Determine the [X, Y] coordinate at the center of the cell enclosing the given text.  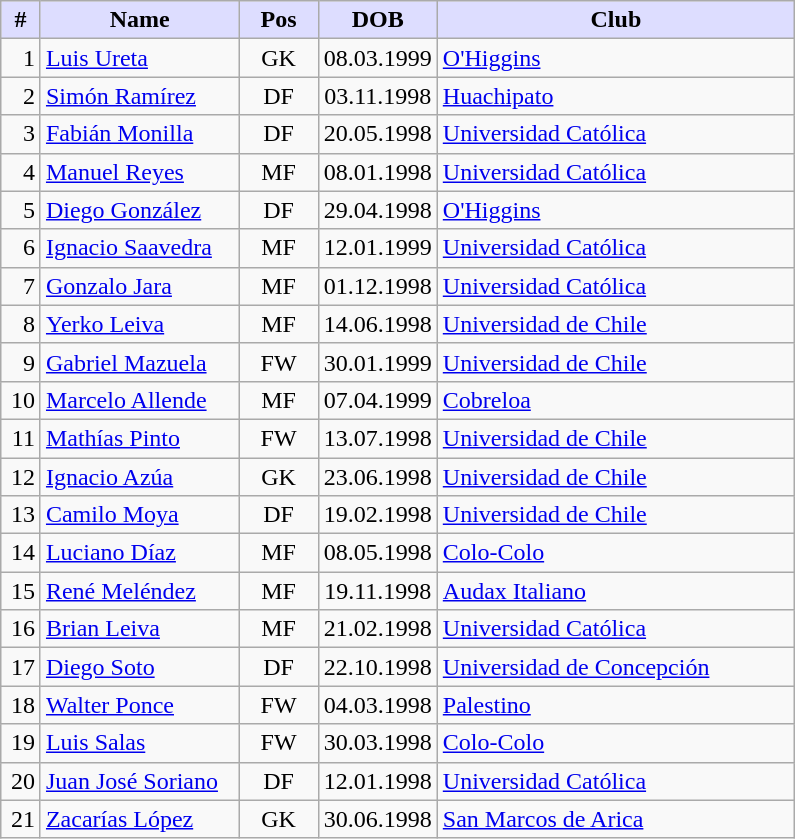
Luciano Díaz [139, 553]
03.11.1998 [378, 96]
5 [21, 210]
San Marcos de Arica [616, 819]
Luis Salas [139, 743]
21 [21, 819]
04.03.1998 [378, 705]
Audax Italiano [616, 591]
17 [21, 667]
Palestino [616, 705]
Ignacio Azúa [139, 477]
Gabriel Mazuela [139, 362]
Club [616, 20]
8 [21, 324]
Marcelo Allende [139, 400]
Diego González [139, 210]
Ignacio Saavedra [139, 248]
9 [21, 362]
Zacarías López [139, 819]
4 [21, 172]
12 [21, 477]
Camilo Moya [139, 515]
19 [21, 743]
Name [139, 20]
René Meléndez [139, 591]
13.07.1998 [378, 438]
Cobreloa [616, 400]
23.06.1998 [378, 477]
30.03.1998 [378, 743]
21.02.1998 [378, 629]
# [21, 20]
Huachipato [616, 96]
Gonzalo Jara [139, 286]
Brian Leiva [139, 629]
Diego Soto [139, 667]
30.06.1998 [378, 819]
Universidad de Concepción [616, 667]
7 [21, 286]
10 [21, 400]
30.01.1999 [378, 362]
15 [21, 591]
18 [21, 705]
19.02.1998 [378, 515]
08.05.1998 [378, 553]
19.11.1998 [378, 591]
22.10.1998 [378, 667]
Yerko Leiva [139, 324]
Fabián Monilla [139, 134]
11 [21, 438]
Walter Ponce [139, 705]
12.01.1998 [378, 781]
29.04.1998 [378, 210]
12.01.1999 [378, 248]
Luis Ureta [139, 58]
07.04.1999 [378, 400]
14.06.1998 [378, 324]
01.12.1998 [378, 286]
08.01.1998 [378, 172]
2 [21, 96]
08.03.1999 [378, 58]
Juan José Soriano [139, 781]
Simón Ramírez [139, 96]
DOB [378, 20]
16 [21, 629]
13 [21, 515]
Pos [278, 20]
Mathías Pinto [139, 438]
6 [21, 248]
20 [21, 781]
Manuel Reyes [139, 172]
1 [21, 58]
14 [21, 553]
3 [21, 134]
20.05.1998 [378, 134]
